Scan for the cell matching the given text and deliver its (X, Y) coordinate at center. 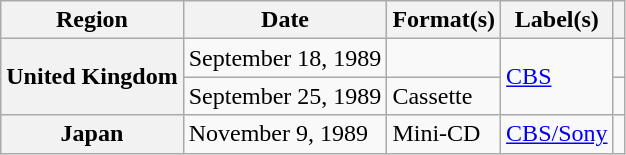
Cassette (444, 96)
CBS/Sony (557, 134)
Japan (92, 134)
Mini-CD (444, 134)
Region (92, 20)
CBS (557, 77)
September 18, 1989 (285, 58)
September 25, 1989 (285, 96)
Date (285, 20)
United Kingdom (92, 77)
Format(s) (444, 20)
November 9, 1989 (285, 134)
Label(s) (557, 20)
